Search for the cell housing the specified text and yield its [X, Y] center coordinate. 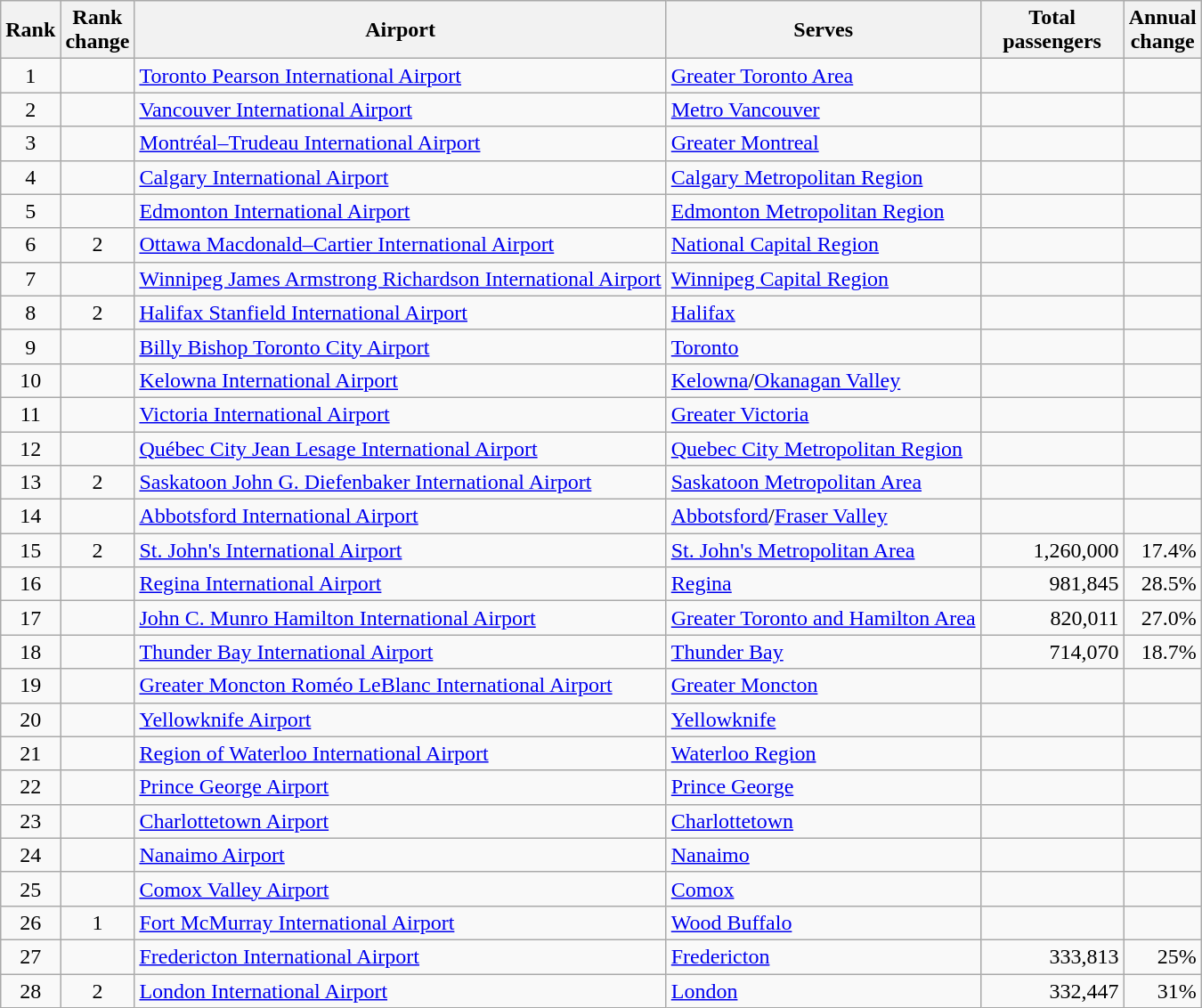
Yellowknife Airport [401, 719]
Quebec City Metropolitan Region [823, 448]
12 [30, 448]
13 [30, 483]
25% [1163, 956]
28.5% [1163, 584]
London [823, 991]
Comox Valley Airport [401, 889]
Greater Toronto Area [823, 76]
Charlottetown Airport [401, 821]
Greater Moncton Roméo LeBlanc International Airport [401, 686]
27 [30, 956]
28 [30, 991]
Wood Buffalo [823, 923]
11 [30, 414]
24 [30, 855]
Airport [401, 30]
Saskatoon Metropolitan Area [823, 483]
Greater Victoria [823, 414]
Ottawa Macdonald–Cartier International Airport [401, 245]
Serves [823, 30]
London International Airport [401, 991]
Calgary International Airport [401, 177]
Winnipeg Capital Region [823, 279]
9 [30, 346]
820,011 [1052, 618]
Greater Montreal [823, 143]
Edmonton International Airport [401, 211]
333,813 [1052, 956]
23 [30, 821]
Nanaimo [823, 855]
Fredericton [823, 956]
21 [30, 753]
Calgary Metropolitan Region [823, 177]
15 [30, 550]
Waterloo Region [823, 753]
Region of Waterloo International Airport [401, 753]
Yellowknife [823, 719]
5 [30, 211]
18.7% [1163, 652]
6 [30, 245]
10 [30, 380]
22 [30, 787]
Edmonton Metropolitan Region [823, 211]
Thunder Bay International Airport [401, 652]
26 [30, 923]
Victoria International Airport [401, 414]
Billy Bishop Toronto City Airport [401, 346]
Metro Vancouver [823, 110]
John C. Munro Hamilton International Airport [401, 618]
332,447 [1052, 991]
16 [30, 584]
Vancouver International Airport [401, 110]
Fort McMurray International Airport [401, 923]
Winnipeg James Armstrong Richardson International Airport [401, 279]
Annualchange [1163, 30]
Greater Toronto and Hamilton Area [823, 618]
17 [30, 618]
1,260,000 [1052, 550]
18 [30, 652]
Montréal–Trudeau International Airport [401, 143]
Rankchange [98, 30]
St. John's Metropolitan Area [823, 550]
20 [30, 719]
Prince George Airport [401, 787]
Québec City Jean Lesage International Airport [401, 448]
Totalpassengers [1052, 30]
Kelowna/Okanagan Valley [823, 380]
Halifax Stanfield International Airport [401, 313]
Charlottetown [823, 821]
714,070 [1052, 652]
25 [30, 889]
27.0% [1163, 618]
Saskatoon John G. Diefenbaker International Airport [401, 483]
Abbotsford International Airport [401, 516]
31% [1163, 991]
14 [30, 516]
4 [30, 177]
Fredericton International Airport [401, 956]
Halifax [823, 313]
Thunder Bay [823, 652]
19 [30, 686]
National Capital Region [823, 245]
Nanaimo Airport [401, 855]
Toronto [823, 346]
St. John's International Airport [401, 550]
Greater Moncton [823, 686]
Abbotsford/Fraser Valley [823, 516]
7 [30, 279]
Rank [30, 30]
Kelowna International Airport [401, 380]
17.4% [1163, 550]
981,845 [1052, 584]
3 [30, 143]
8 [30, 313]
Prince George [823, 787]
Comox [823, 889]
Regina [823, 584]
Toronto Pearson International Airport [401, 76]
Regina International Airport [401, 584]
